Capture the cell that displays the provided text and extract its [X, Y] central coordinate. 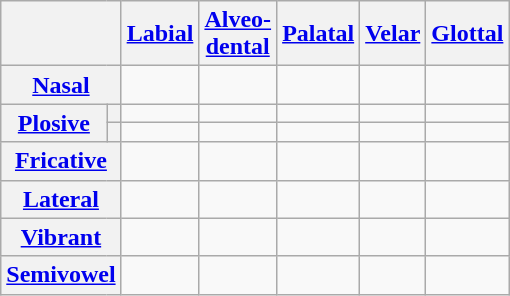
Plosive [54, 123]
Alveo-dental [238, 34]
Semivowel [61, 275]
Glottal [468, 34]
Nasal [61, 85]
Labial [160, 34]
Fricative [61, 161]
Palatal [318, 34]
Velar [393, 34]
Lateral [61, 199]
Vibrant [61, 237]
